Return [X, Y] of the center of cell containing provided text 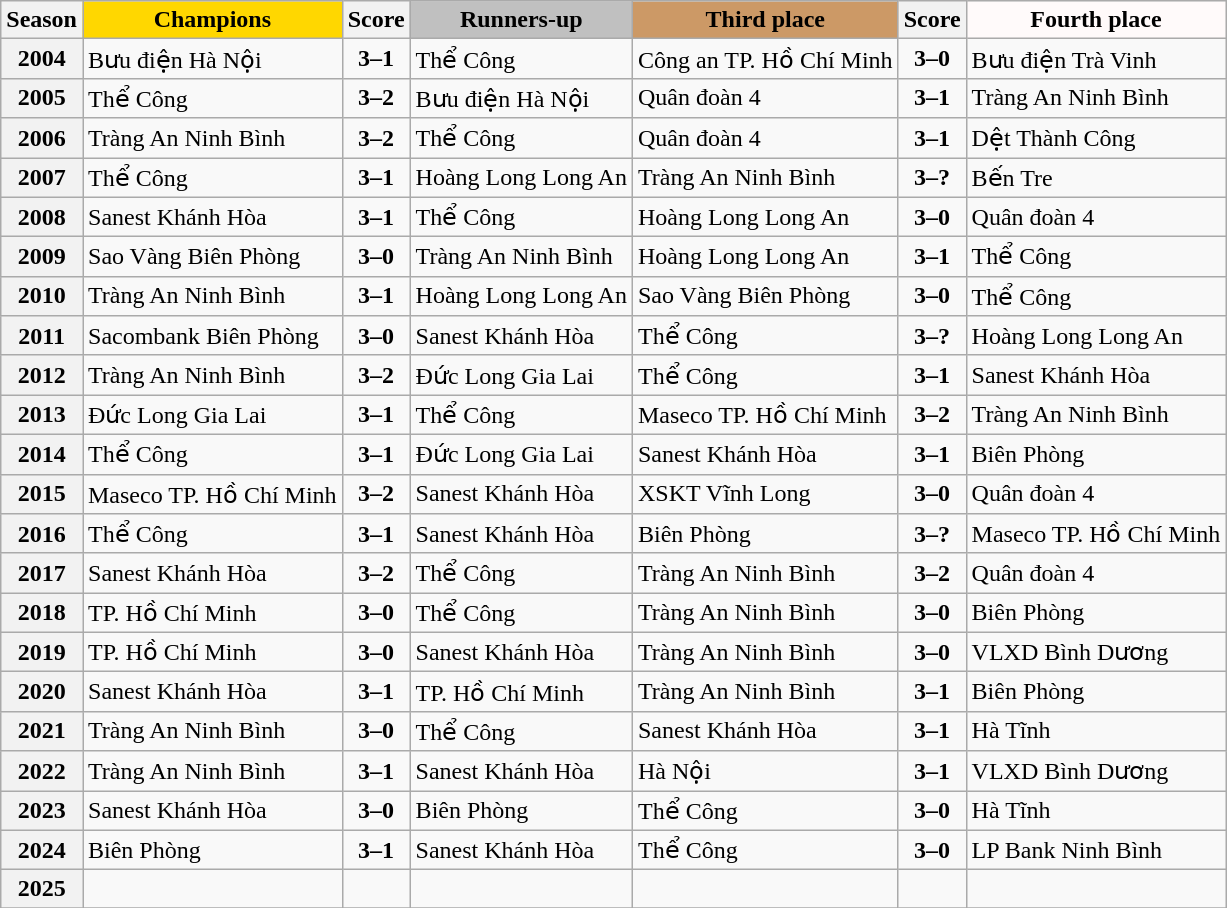
2012 [42, 375]
2018 [42, 613]
Hà Nội [765, 771]
2024 [42, 850]
2010 [42, 296]
2020 [42, 692]
2016 [42, 534]
2005 [42, 98]
2011 [42, 336]
2015 [42, 494]
2019 [42, 652]
Bưu điện Trà Vinh [1096, 59]
2014 [42, 454]
Third place [765, 20]
2021 [42, 731]
2008 [42, 217]
Sacombank Biên Phòng [212, 336]
2009 [42, 257]
2013 [42, 415]
2023 [42, 810]
LP Bank Ninh Bình [1096, 850]
2007 [42, 178]
Champions [212, 20]
Dệt Thành Công [1096, 138]
Fourth place [1096, 20]
Bến Tre [1096, 178]
Runners-up [521, 20]
2004 [42, 59]
XSKT Vĩnh Long [765, 494]
2006 [42, 138]
2022 [42, 771]
2025 [42, 889]
Season [42, 20]
2017 [42, 573]
Công an TP. Hồ Chí Minh [765, 59]
